Pinpoint the cell where the given text exists, returning its (X, Y) midpoint coordinate. 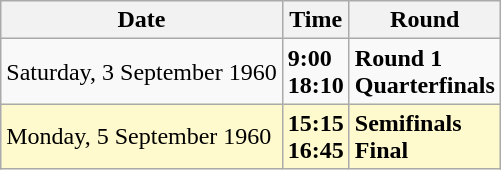
Date (142, 20)
Round (424, 20)
15:1516:45 (316, 136)
Round 1Quarterfinals (424, 72)
9:0018:10 (316, 72)
Monday, 5 September 1960 (142, 136)
Saturday, 3 September 1960 (142, 72)
Time (316, 20)
SemifinalsFinal (424, 136)
